Provide the [x, y] coordinate of the cell's center where the given text is located.  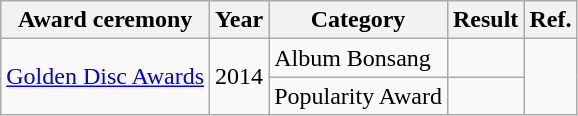
Year [240, 20]
Award ceremony [106, 20]
Album Bonsang [358, 58]
2014 [240, 77]
Category [358, 20]
Ref. [550, 20]
Golden Disc Awards [106, 77]
Result [485, 20]
Popularity Award [358, 96]
